Scan for the cell matching the given text and deliver its (x, y) coordinate at center. 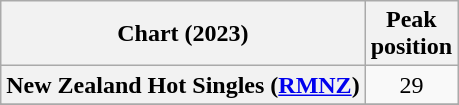
29 (411, 85)
Peakposition (411, 34)
Chart (2023) (183, 34)
New Zealand Hot Singles (RMNZ) (183, 85)
